Determine the (X, Y) coordinate at the center of the cell enclosing the given text.  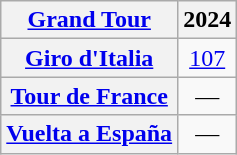
Giro d'Italia (90, 58)
2024 (208, 20)
Vuelta a España (90, 134)
Grand Tour (90, 20)
Tour de France (90, 96)
107 (208, 58)
